From the cell containing the given text, extract its center point as [x, y] coordinate. 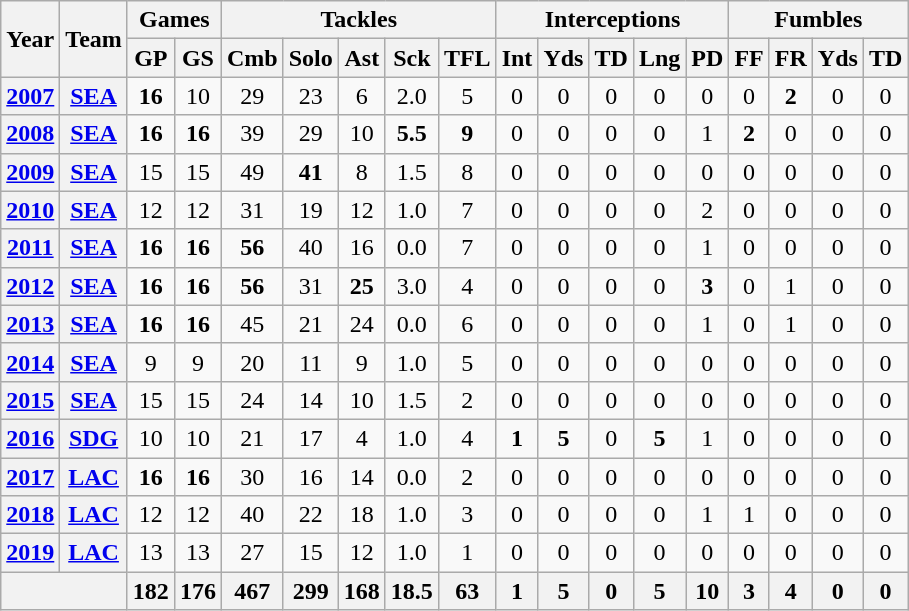
Interceptions [612, 20]
2012 [30, 286]
5.5 [412, 134]
2010 [30, 210]
299 [310, 591]
23 [310, 96]
467 [252, 591]
45 [252, 324]
39 [252, 134]
2009 [30, 172]
GP [150, 58]
2019 [30, 553]
2011 [30, 248]
22 [310, 515]
Sck [412, 58]
2.0 [412, 96]
Team [94, 39]
Cmb [252, 58]
TFL [467, 58]
168 [362, 591]
Int [517, 58]
PD [708, 58]
18 [362, 515]
20 [252, 362]
GS [198, 58]
Games [174, 20]
18.5 [412, 591]
2013 [30, 324]
25 [362, 286]
17 [310, 438]
41 [310, 172]
Solo [310, 58]
Ast [362, 58]
2014 [30, 362]
Year [30, 39]
182 [150, 591]
2018 [30, 515]
FF [749, 58]
Fumbles [818, 20]
3.0 [412, 286]
FR [790, 58]
176 [198, 591]
2016 [30, 438]
30 [252, 477]
49 [252, 172]
Tackles [358, 20]
19 [310, 210]
2017 [30, 477]
63 [467, 591]
27 [252, 553]
SDG [94, 438]
2015 [30, 400]
Lng [659, 58]
2008 [30, 134]
2007 [30, 96]
11 [310, 362]
